Pinpoint the cell where the given text exists, returning its [X, Y] midpoint coordinate. 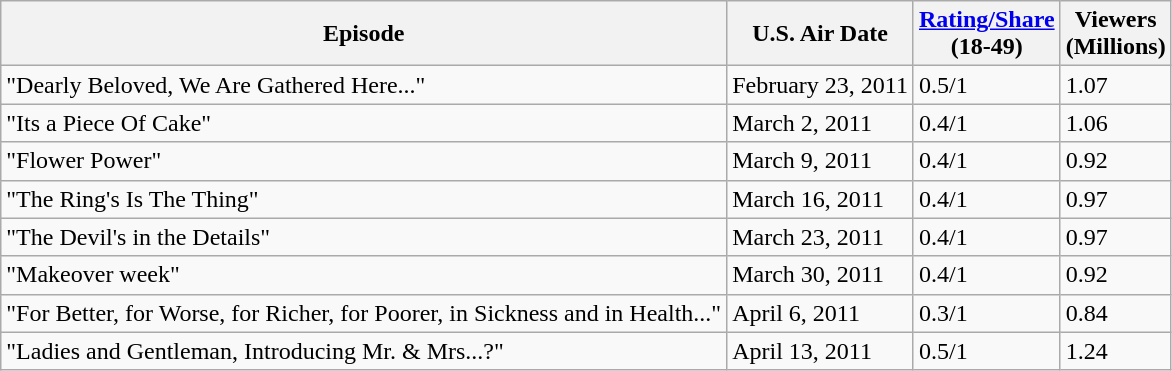
"The Devil's in the Details" [364, 237]
1.24 [1116, 351]
"The Ring's Is The Thing" [364, 199]
1.06 [1116, 123]
March 30, 2011 [820, 275]
U.S. Air Date [820, 34]
March 9, 2011 [820, 161]
April 6, 2011 [820, 313]
0.84 [1116, 313]
March 2, 2011 [820, 123]
Episode [364, 34]
February 23, 2011 [820, 85]
1.07 [1116, 85]
0.3/1 [986, 313]
"Ladies and Gentleman, Introducing Mr. & Mrs...?" [364, 351]
"Makeover week" [364, 275]
Rating/Share(18-49) [986, 34]
April 13, 2011 [820, 351]
March 16, 2011 [820, 199]
"Flower Power" [364, 161]
Viewers(Millions) [1116, 34]
"For Better, for Worse, for Richer, for Poorer, in Sickness and in Health..." [364, 313]
"Its a Piece Of Cake" [364, 123]
"Dearly Beloved, We Are Gathered Here..." [364, 85]
March 23, 2011 [820, 237]
